Pinpoint the cell where the given text exists, returning its [X, Y] midpoint coordinate. 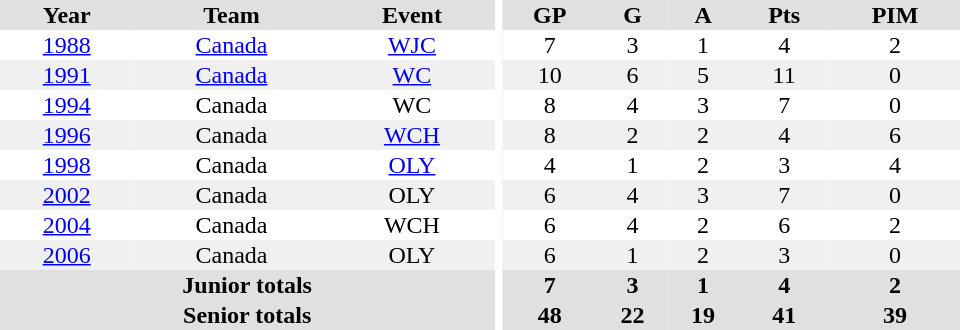
48 [550, 315]
1988 [66, 45]
1998 [66, 165]
PIM [895, 15]
2006 [66, 255]
2002 [66, 195]
GP [550, 15]
A [704, 15]
Team [231, 15]
G [632, 15]
Junior totals [247, 285]
WJC [412, 45]
Senior totals [247, 315]
Pts [784, 15]
Year [66, 15]
1994 [66, 105]
41 [784, 315]
1991 [66, 75]
Event [412, 15]
10 [550, 75]
5 [704, 75]
1996 [66, 135]
39 [895, 315]
22 [632, 315]
2004 [66, 225]
11 [784, 75]
19 [704, 315]
